Extract the (X, Y) coordinate from the center of the cell holding the provided text.  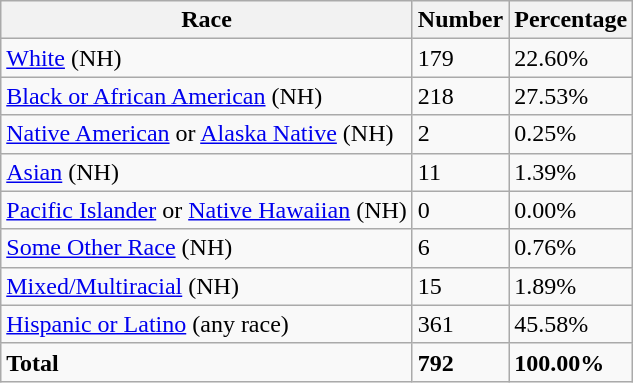
792 (460, 362)
27.53% (571, 96)
1.39% (571, 172)
Asian (NH) (207, 172)
0.00% (571, 210)
15 (460, 286)
Number (460, 20)
Mixed/Multiracial (NH) (207, 286)
Native American or Alaska Native (NH) (207, 134)
0.25% (571, 134)
Percentage (571, 20)
218 (460, 96)
100.00% (571, 362)
Pacific Islander or Native Hawaiian (NH) (207, 210)
White (NH) (207, 58)
Race (207, 20)
Hispanic or Latino (any race) (207, 324)
6 (460, 248)
1.89% (571, 286)
179 (460, 58)
0 (460, 210)
11 (460, 172)
361 (460, 324)
22.60% (571, 58)
Some Other Race (NH) (207, 248)
45.58% (571, 324)
2 (460, 134)
0.76% (571, 248)
Black or African American (NH) (207, 96)
Total (207, 362)
